Extract the [x, y] coordinate from the center of the cell holding the provided text.  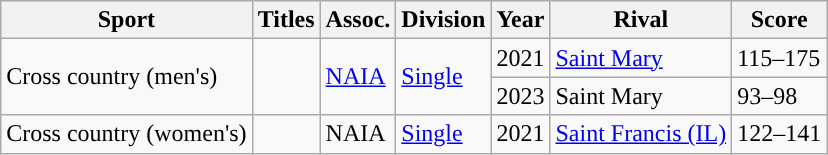
Cross country (men's) [126, 77]
93–98 [780, 96]
2023 [520, 96]
Assoc. [358, 20]
Cross country (women's) [126, 134]
Year [520, 20]
Division [444, 20]
122–141 [780, 134]
Rival [641, 20]
Titles [286, 20]
Score [780, 20]
Sport [126, 20]
115–175 [780, 58]
Saint Francis (IL) [641, 134]
